Output the (X, Y) coordinate of the center of the cell containing the given text.  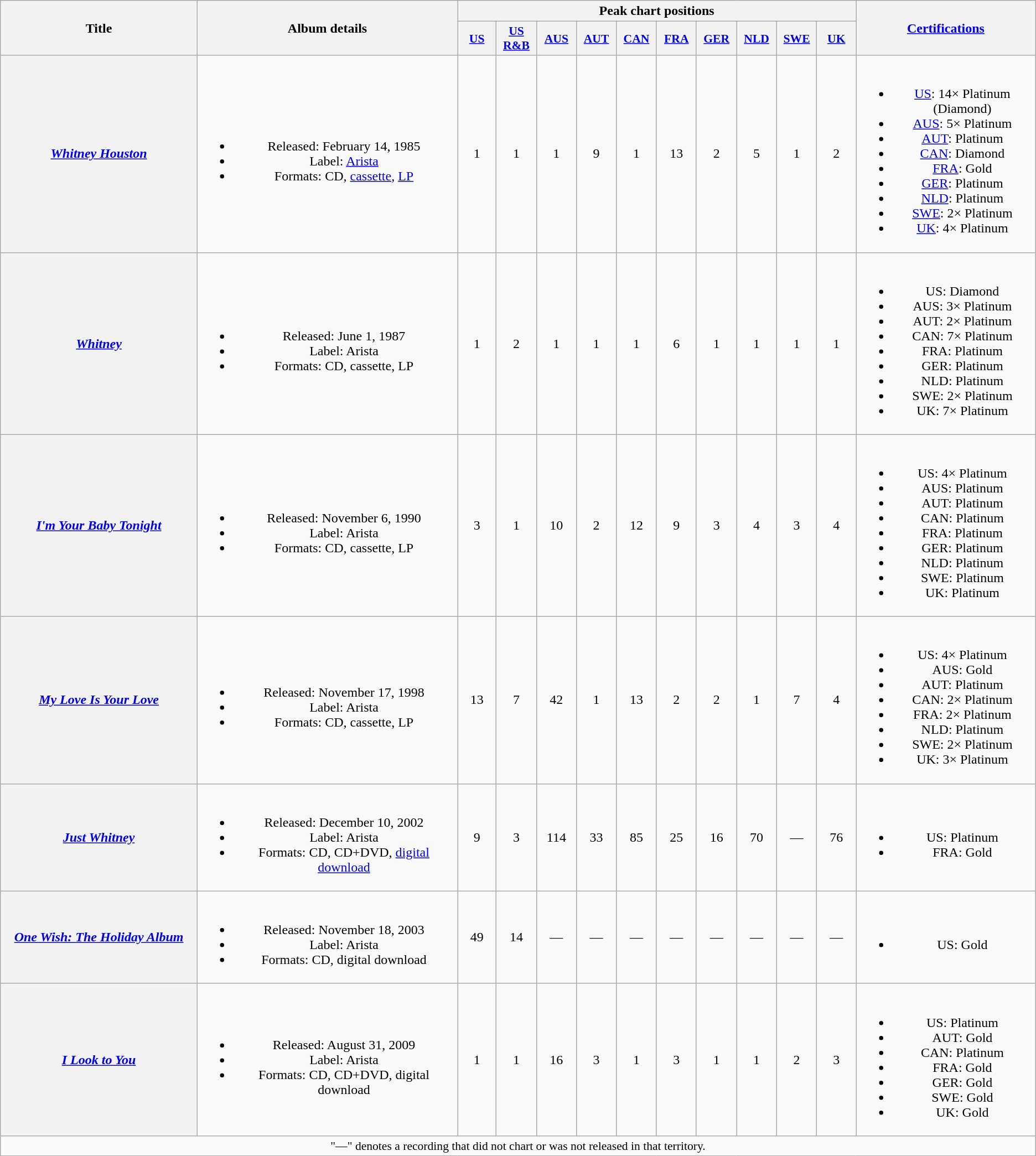
114 (556, 837)
I'm Your Baby Tonight (99, 526)
Released: November 6, 1990Label: AristaFormats: CD, cassette, LP (327, 526)
33 (596, 837)
I Look to You (99, 1059)
Title (99, 28)
CAN (636, 39)
Released: December 10, 2002Label: AristaFormats: CD, CD+DVD, digitaldownload (327, 837)
5 (757, 154)
NLD (757, 39)
6 (676, 343)
GER (716, 39)
Whitney Houston (99, 154)
AUT (596, 39)
US: DiamondAUS: 3× PlatinumAUT: 2× PlatinumCAN: 7× PlatinumFRA: PlatinumGER: PlatinumNLD: PlatinumSWE: 2× PlatinumUK: 7× Platinum (946, 343)
70 (757, 837)
US: Gold (946, 937)
Released: November 17, 1998Label: AristaFormats: CD, cassette, LP (327, 700)
US: 4× PlatinumAUS: PlatinumAUT: PlatinumCAN: PlatinumFRA: PlatinumGER: PlatinumNLD: PlatinumSWE: PlatinumUK: Platinum (946, 526)
UK (837, 39)
12 (636, 526)
76 (837, 837)
Album details (327, 28)
Released: August 31, 2009Label: AristaFormats: CD, CD+DVD, digitaldownload (327, 1059)
AUS (556, 39)
Whitney (99, 343)
US: PlatinumFRA: Gold (946, 837)
14 (517, 937)
US: PlatinumAUT: GoldCAN: PlatinumFRA: GoldGER: GoldSWE: GoldUK: Gold (946, 1059)
My Love Is Your Love (99, 700)
Just Whitney (99, 837)
Released: November 18, 2003Label: AristaFormats: CD, digital download (327, 937)
Peak chart positions (657, 11)
SWE (797, 39)
Released: February 14, 1985Label: AristaFormats: CD, cassette, LP (327, 154)
One Wish: The Holiday Album (99, 937)
Released: June 1, 1987Label: AristaFormats: CD, cassette, LP (327, 343)
10 (556, 526)
US: 4× PlatinumAUS: GoldAUT: PlatinumCAN: 2× PlatinumFRA: 2× PlatinumNLD: PlatinumSWE: 2× PlatinumUK: 3× Platinum (946, 700)
US (477, 39)
FRA (676, 39)
25 (676, 837)
85 (636, 837)
US: 14× Platinum (Diamond)AUS: 5× PlatinumAUT: PlatinumCAN: DiamondFRA: GoldGER: PlatinumNLD: PlatinumSWE: 2× PlatinumUK: 4× Platinum (946, 154)
Certifications (946, 28)
US R&B (517, 39)
"—" denotes a recording that did not chart or was not released in that territory. (518, 1145)
49 (477, 937)
42 (556, 700)
